Pinpoint the cell where the given text exists, returning its [x, y] midpoint coordinate. 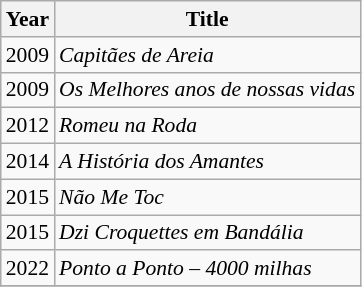
Title [207, 19]
Capitães de Areia [207, 55]
Romeu na Roda [207, 126]
Dzi Croquettes em Bandália [207, 233]
A História dos Amantes [207, 162]
Year [28, 19]
2012 [28, 126]
Ponto a Ponto – 4000 milhas [207, 269]
Os Melhores anos de nossas vidas [207, 90]
2022 [28, 269]
2014 [28, 162]
Não Me Toc [207, 197]
